Search for the cell housing the specified text and yield its [x, y] center coordinate. 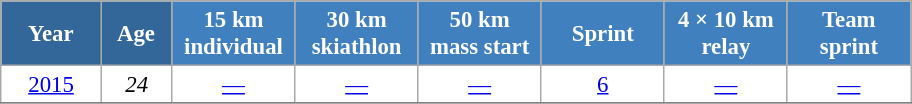
Year [52, 34]
Team sprint [848, 34]
50 km mass start [480, 34]
6 [602, 85]
Sprint [602, 34]
30 km skiathlon [356, 34]
2015 [52, 85]
4 × 10 km relay [726, 34]
15 km individual [234, 34]
24 [136, 85]
Age [136, 34]
